Locate the cell with the specified text and output its [x, y] center coordinate. 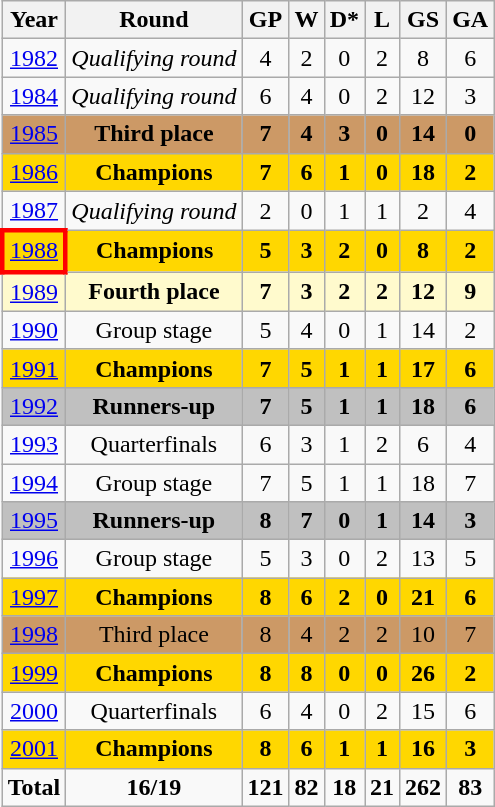
15 [424, 711]
Year [34, 20]
1997 [34, 597]
83 [470, 787]
17 [424, 368]
GP [266, 20]
1986 [34, 172]
1985 [34, 134]
GS [424, 20]
82 [306, 787]
16/19 [154, 787]
Round [154, 20]
16 [424, 749]
1993 [34, 444]
26 [424, 673]
1994 [34, 483]
9 [470, 292]
1996 [34, 559]
1990 [34, 330]
1995 [34, 521]
10 [424, 635]
1998 [34, 635]
1991 [34, 368]
1987 [34, 211]
1992 [34, 406]
L [382, 20]
1982 [34, 58]
1999 [34, 673]
13 [424, 559]
Fourth place [154, 292]
2000 [34, 711]
Total [34, 787]
GA [470, 20]
W [306, 20]
2001 [34, 749]
262 [424, 787]
D* [344, 20]
1989 [34, 292]
1984 [34, 96]
121 [266, 787]
1988 [34, 252]
